Determine the [x, y] coordinate at the center of the cell enclosing the given text.  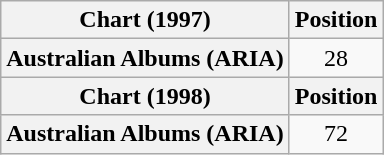
Chart (1997) [145, 20]
28 [336, 58]
72 [336, 134]
Chart (1998) [145, 96]
